For the text-containing cell, return its midpoint in [X, Y] coordinate format. 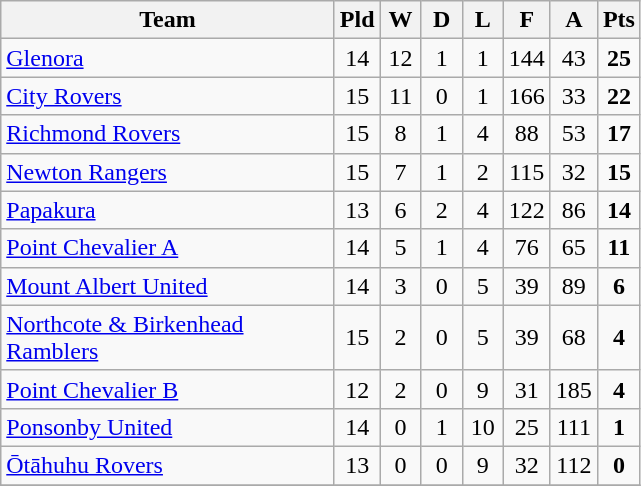
17 [618, 134]
W [400, 20]
A [574, 20]
Northcote & Birkenhead Ramblers [168, 338]
Ōtāhuhu Rovers [168, 465]
89 [574, 286]
31 [526, 389]
76 [526, 248]
Richmond Rovers [168, 134]
Mount Albert United [168, 286]
43 [574, 58]
33 [574, 96]
Pts [618, 20]
122 [526, 210]
L [482, 20]
68 [574, 338]
166 [526, 96]
Team [168, 20]
D [442, 20]
111 [574, 427]
144 [526, 58]
65 [574, 248]
7 [400, 172]
Ponsonby United [168, 427]
8 [400, 134]
3 [400, 286]
88 [526, 134]
Glenora [168, 58]
F [526, 20]
86 [574, 210]
Newton Rangers [168, 172]
22 [618, 96]
City Rovers [168, 96]
185 [574, 389]
10 [482, 427]
Pld [357, 20]
Point Chevalier B [168, 389]
Papakura [168, 210]
115 [526, 172]
112 [574, 465]
Point Chevalier A [168, 248]
53 [574, 134]
